Return [X, Y] of the center of cell containing provided text 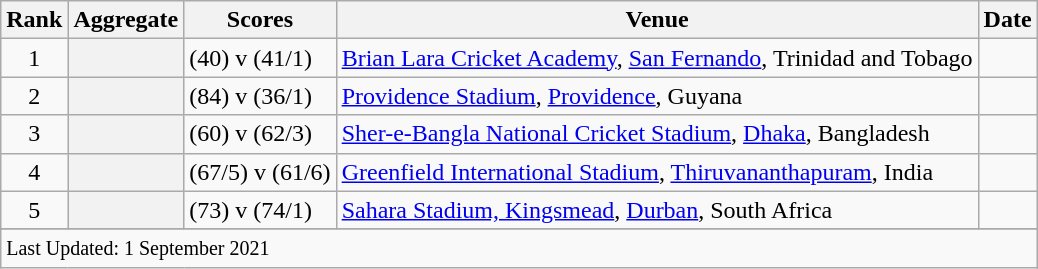
3 [34, 134]
Sher-e-Bangla National Cricket Stadium, Dhaka, Bangladesh [657, 134]
Venue [657, 20]
Greenfield International Stadium, Thiruvananthapuram, India [657, 172]
1 [34, 58]
Rank [34, 20]
Date [1008, 20]
Last Updated: 1 September 2021 [519, 248]
Providence Stadium, Providence, Guyana [657, 96]
(40) v (41/1) [260, 58]
(67/5) v (61/6) [260, 172]
Brian Lara Cricket Academy, San Fernando, Trinidad and Tobago [657, 58]
5 [34, 210]
(73) v (74/1) [260, 210]
(60) v (62/3) [260, 134]
(84) v (36/1) [260, 96]
Scores [260, 20]
Aggregate [126, 20]
Sahara Stadium, Kingsmead, Durban, South Africa [657, 210]
4 [34, 172]
2 [34, 96]
